Capture the cell that displays the provided text and extract its [x, y] central coordinate. 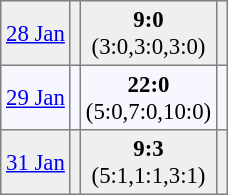
22:0(5:0,7:0,10:0) [149, 97]
31 Jan [36, 162]
28 Jan [36, 33]
9:3(5:1,1:1,3:1) [149, 162]
9:0(3:0,3:0,3:0) [149, 33]
29 Jan [36, 97]
